Extract the [X, Y] coordinate from the center of the cell holding the provided text.  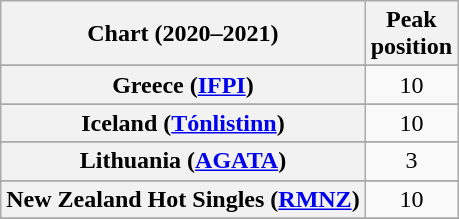
New Zealand Hot Singles (RMNZ) [183, 199]
Peakposition [411, 34]
Greece (IFPI) [183, 85]
Lithuania (AGATA) [183, 161]
Chart (2020–2021) [183, 34]
3 [411, 161]
Iceland (Tónlistinn) [183, 123]
